Identify which cell holds the provided text, then report its (X, Y) central coordinate. 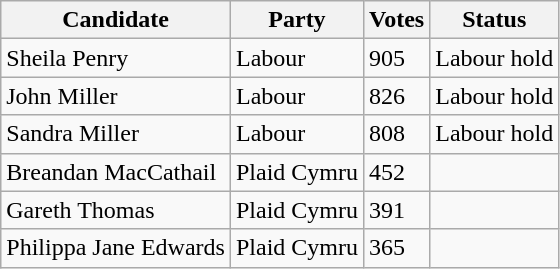
808 (397, 134)
John Miller (116, 96)
452 (397, 172)
365 (397, 248)
391 (397, 210)
Breandan MacCathail (116, 172)
Status (494, 20)
Gareth Thomas (116, 210)
Sandra Miller (116, 134)
Candidate (116, 20)
Philippa Jane Edwards (116, 248)
Votes (397, 20)
826 (397, 96)
905 (397, 58)
Party (296, 20)
Sheila Penry (116, 58)
